From the cell containing the given text, extract its center point as (X, Y) coordinate. 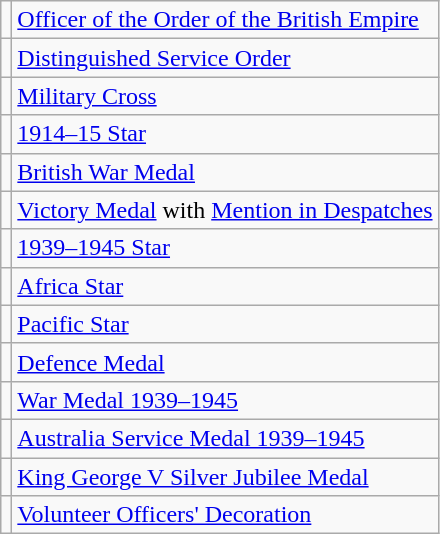
1914–15 Star (225, 134)
Defence Medal (225, 362)
Military Cross (225, 96)
Victory Medal with Mention in Despatches (225, 210)
Volunteer Officers' Decoration (225, 515)
Pacific Star (225, 324)
Distinguished Service Order (225, 58)
Australia Service Medal 1939–1945 (225, 438)
King George V Silver Jubilee Medal (225, 477)
Africa Star (225, 286)
British War Medal (225, 172)
1939–1945 Star (225, 248)
Officer of the Order of the British Empire (225, 20)
War Medal 1939–1945 (225, 400)
